Search for the cell housing the specified text and yield its [X, Y] center coordinate. 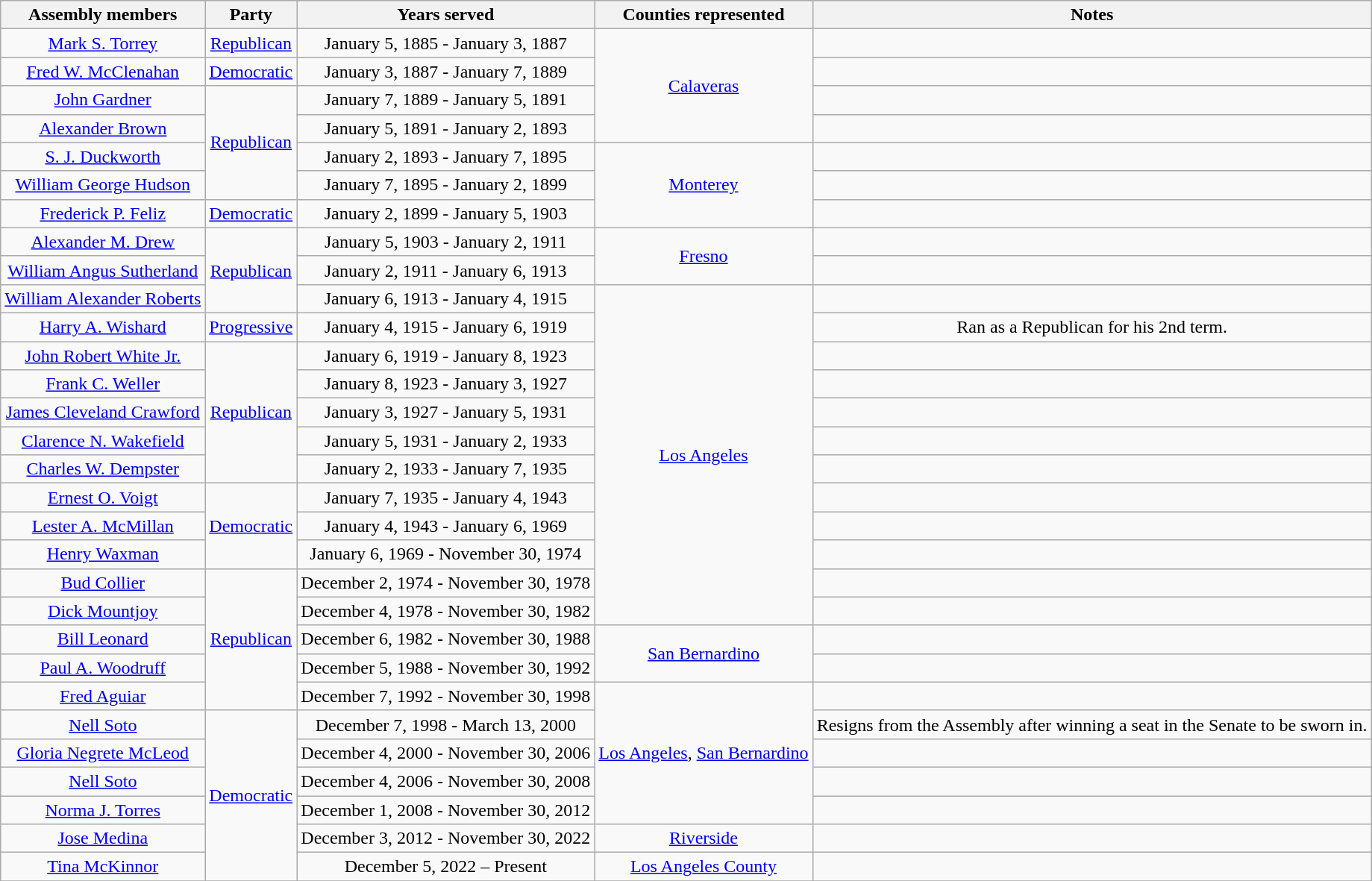
January 5, 1903 - January 2, 1911 [446, 242]
Dick Mountjoy [103, 611]
Los Angeles [704, 455]
Calaveras [704, 86]
William George Hudson [103, 185]
December 4, 2000 - November 30, 2006 [446, 753]
December 7, 1998 - March 13, 2000 [446, 724]
William Angus Sutherland [103, 270]
Frederick P. Feliz [103, 213]
December 6, 1982 - November 30, 1988 [446, 639]
Tina McKinnor [103, 867]
December 3, 2012 - November 30, 2022 [446, 838]
Counties represented [704, 15]
Fresno [704, 256]
December 5, 2022 – Present [446, 867]
January 2, 1893 - January 7, 1895 [446, 157]
January 5, 1931 - January 2, 1933 [446, 441]
Monterey [704, 185]
January 8, 1923 - January 3, 1927 [446, 384]
January 6, 1913 - January 4, 1915 [446, 298]
January 5, 1885 - January 3, 1887 [446, 43]
Henry Waxman [103, 554]
Los Angeles County [704, 867]
Frank C. Weller [103, 384]
January 7, 1895 - January 2, 1899 [446, 185]
Progressive [251, 327]
Bud Collier [103, 583]
January 2, 1933 - January 7, 1935 [446, 469]
Gloria Negrete McLeod [103, 753]
San Bernardino [704, 653]
January 7, 1889 - January 5, 1891 [446, 100]
January 6, 1919 - January 8, 1923 [446, 356]
Paul A. Woodruff [103, 668]
Los Angeles, San Bernardino [704, 753]
Fred Aguiar [103, 696]
January 3, 1887 - January 7, 1889 [446, 72]
January 5, 1891 - January 2, 1893 [446, 128]
Norma J. Torres [103, 809]
Bill Leonard [103, 639]
January 2, 1911 - January 6, 1913 [446, 270]
January 6, 1969 - November 30, 1974 [446, 554]
Harry A. Wishard [103, 327]
Party [251, 15]
December 2, 1974 - November 30, 1978 [446, 583]
December 4, 1978 - November 30, 1982 [446, 611]
January 3, 1927 - January 5, 1931 [446, 413]
Alexander M. Drew [103, 242]
January 4, 1915 - January 6, 1919 [446, 327]
Lester A. McMillan [103, 526]
December 1, 2008 - November 30, 2012 [446, 809]
Years served [446, 15]
December 7, 1992 - November 30, 1998 [446, 696]
William Alexander Roberts [103, 298]
James Cleveland Crawford [103, 413]
Charles W. Dempster [103, 469]
December 4, 2006 - November 30, 2008 [446, 781]
January 2, 1899 - January 5, 1903 [446, 213]
S. J. Duckworth [103, 157]
Fred W. McClenahan [103, 72]
Mark S. Torrey [103, 43]
Assembly members [103, 15]
Clarence N. Wakefield [103, 441]
John Gardner [103, 100]
Riverside [704, 838]
December 5, 1988 - November 30, 1992 [446, 668]
Resigns from the Assembly after winning a seat in the Senate to be sworn in. [1092, 724]
January 4, 1943 - January 6, 1969 [446, 526]
Alexander Brown [103, 128]
John Robert White Jr. [103, 356]
Notes [1092, 15]
Jose Medina [103, 838]
January 7, 1935 - January 4, 1943 [446, 498]
Ernest O. Voigt [103, 498]
Ran as a Republican for his 2nd term. [1092, 327]
